Find where the given text appears and provide that cell's center as [X, Y] coordinate. 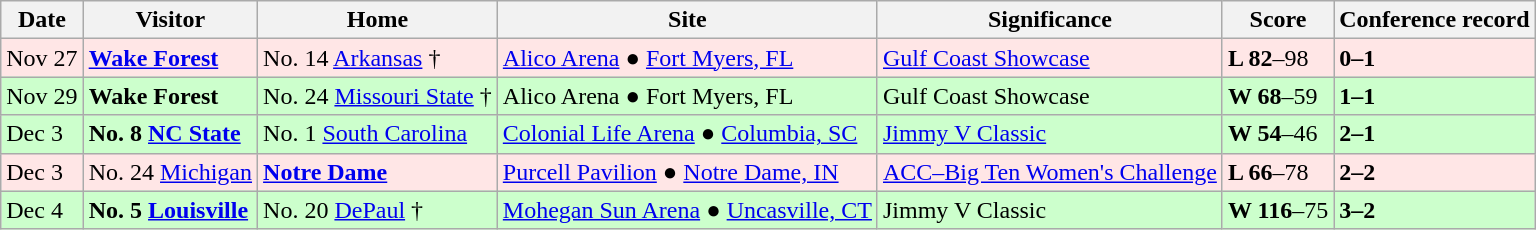
No. 14 Arkansas † [378, 58]
0–1 [1434, 58]
1–1 [1434, 96]
W 54–46 [1278, 134]
Conference record [1434, 20]
2–1 [1434, 134]
L 82–98 [1278, 58]
No. 1 South Carolina [378, 134]
No. 24 Missouri State † [378, 96]
Visitor [170, 20]
No. 24 Michigan [170, 172]
No. 20 DePaul † [378, 210]
Nov 27 [42, 58]
Date [42, 20]
Dec 4 [42, 210]
3–2 [1434, 210]
Colonial Life Arena ● Columbia, SC [687, 134]
Notre Dame [378, 172]
No. 8 NC State [170, 134]
W 116–75 [1278, 210]
Significance [1050, 20]
Nov 29 [42, 96]
Mohegan Sun Arena ● Uncasville, CT [687, 210]
2–2 [1434, 172]
L 66–78 [1278, 172]
Home [378, 20]
W 68–59 [1278, 96]
Site [687, 20]
No. 5 Louisville [170, 210]
Purcell Pavilion ● Notre Dame, IN [687, 172]
ACC–Big Ten Women's Challenge [1050, 172]
Score [1278, 20]
